Search for the cell housing the specified text and yield its [x, y] center coordinate. 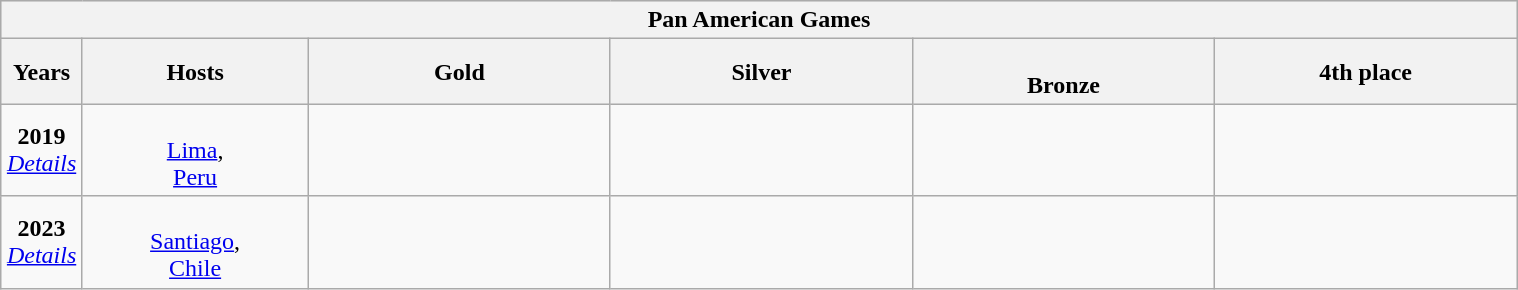
Hosts [196, 72]
Silver [761, 72]
2019Details [41, 150]
Pan American Games [758, 20]
2023Details [41, 242]
Lima, Peru [196, 150]
Santiago, Chile [196, 242]
Years [41, 72]
Bronze [1063, 72]
Gold [459, 72]
4th place [1366, 72]
